Detect which cell encompasses the target text, then output its [x, y] center coordinate. 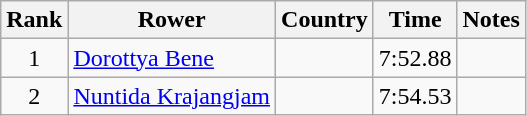
7:52.88 [415, 58]
Rank [34, 20]
2 [34, 96]
Notes [491, 20]
Nuntida Krajangjam [172, 96]
Rower [172, 20]
Country [325, 20]
Time [415, 20]
Dorottya Bene [172, 58]
1 [34, 58]
7:54.53 [415, 96]
